Search for the cell housing the specified text and yield its (x, y) center coordinate. 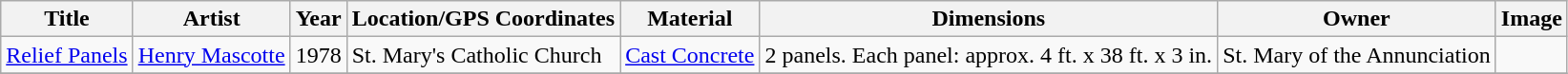
Location/GPS Coordinates (483, 19)
1978 (319, 55)
Artist (212, 19)
Owner (1357, 19)
St. Mary's Catholic Church (483, 55)
St. Mary of the Annunciation (1357, 55)
Year (319, 19)
Cast Concrete (690, 55)
Henry Mascotte (212, 55)
Relief Panels (67, 55)
2 panels. Each panel: approx. 4 ft. x 38 ft. x 3 in. (989, 55)
Dimensions (989, 19)
Material (690, 19)
Title (67, 19)
Image (1531, 19)
